From the cell containing the given text, extract its center point as (x, y) coordinate. 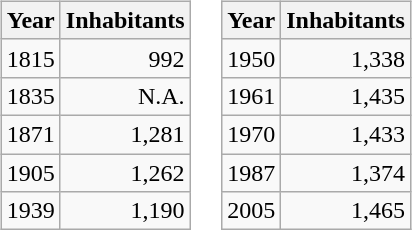
1835 (30, 96)
1961 (252, 96)
1,433 (346, 134)
1,338 (346, 58)
1,190 (125, 211)
1950 (252, 58)
N.A. (125, 96)
1905 (30, 173)
1,262 (125, 173)
1,435 (346, 96)
1,281 (125, 134)
1,374 (346, 173)
1871 (30, 134)
1,465 (346, 211)
2005 (252, 211)
992 (125, 58)
1970 (252, 134)
1815 (30, 58)
1987 (252, 173)
1939 (30, 211)
